Search for the cell housing the specified text and yield its [X, Y] center coordinate. 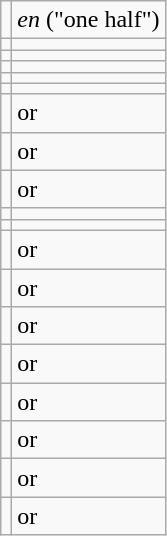
en ("one half") [88, 20]
